Detect which cell encompasses the target text, then output its [x, y] center coordinate. 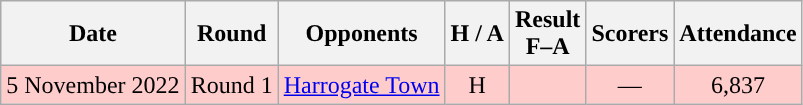
Round 1 [232, 85]
6,837 [738, 85]
— [630, 85]
Date [93, 34]
Attendance [738, 34]
Opponents [362, 34]
Scorers [630, 34]
ResultF–A [547, 34]
5 November 2022 [93, 85]
H [477, 85]
Round [232, 34]
Harrogate Town [362, 85]
H / A [477, 34]
